Pinpoint the cell where the given text exists, returning its (X, Y) midpoint coordinate. 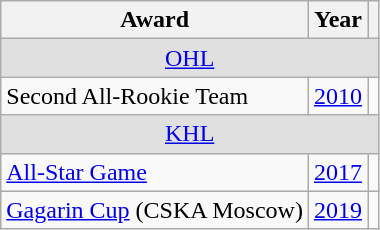
OHL (190, 58)
KHL (190, 134)
Gagarin Cup (CSKA Moscow) (155, 210)
2019 (338, 210)
Year (338, 20)
Second All-Rookie Team (155, 96)
2017 (338, 172)
2010 (338, 96)
All-Star Game (155, 172)
Award (155, 20)
